Output the (X, Y) coordinate of the center of the cell containing the given text.  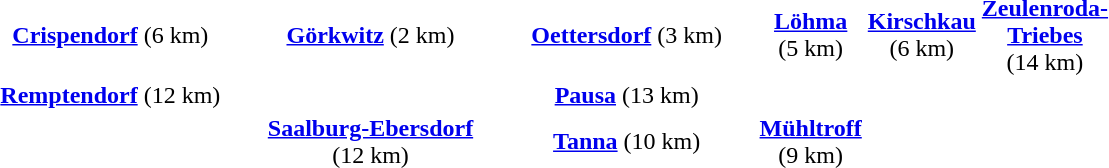
Pausa (13 km) (626, 95)
